Pinpoint the cell where the given text exists, returning its (X, Y) midpoint coordinate. 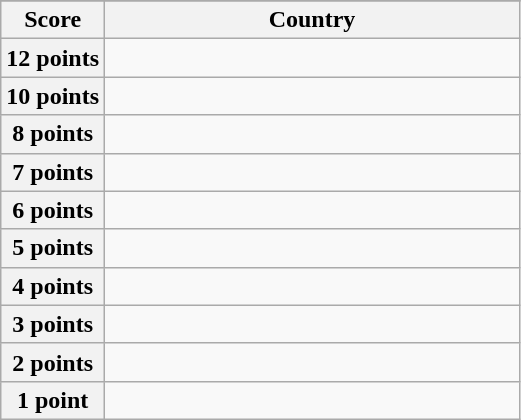
Score (53, 20)
8 points (53, 134)
7 points (53, 172)
1 point (53, 400)
12 points (53, 58)
4 points (53, 286)
6 points (53, 210)
2 points (53, 362)
5 points (53, 248)
3 points (53, 324)
10 points (53, 96)
Country (312, 20)
